Return the [x, y] coordinate for the center point of the cell that contains the specified text.  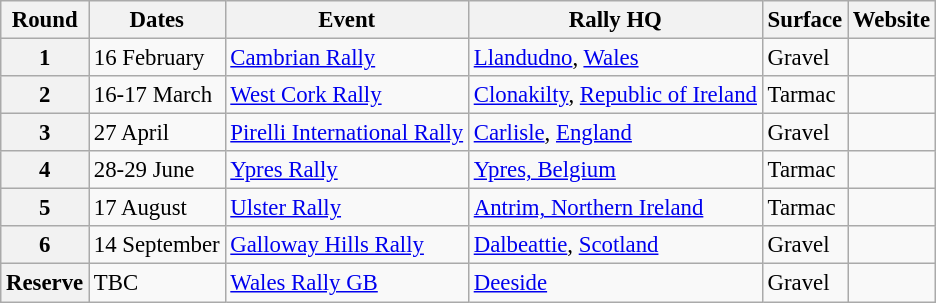
17 August [156, 208]
16-17 March [156, 95]
Antrim, Northern Ireland [615, 208]
Ypres, Belgium [615, 170]
Galloway Hills Rally [346, 245]
Wales Rally GB [346, 283]
4 [45, 170]
Event [346, 20]
Website [892, 20]
3 [45, 133]
TBC [156, 283]
2 [45, 95]
5 [45, 208]
28-29 June [156, 170]
Surface [804, 20]
West Cork Rally [346, 95]
Dates [156, 20]
Ypres Rally [346, 170]
Clonakilty, Republic of Ireland [615, 95]
14 September [156, 245]
Rally HQ [615, 20]
27 April [156, 133]
Ulster Rally [346, 208]
Dalbeattie, Scotland [615, 245]
Pirelli International Rally [346, 133]
1 [45, 58]
Carlisle, England [615, 133]
16 February [156, 58]
Llandudno, Wales [615, 58]
Deeside [615, 283]
6 [45, 245]
Round [45, 20]
Reserve [45, 283]
Cambrian Rally [346, 58]
